Search for the cell housing the specified text and yield its [x, y] center coordinate. 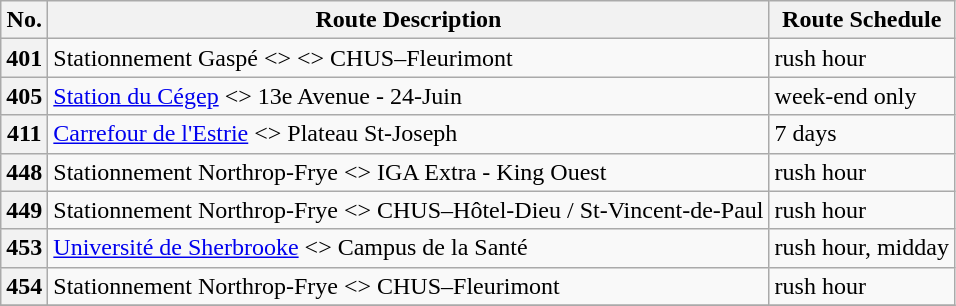
No. [24, 20]
454 [24, 286]
Université de Sherbrooke <> Campus de la Santé [408, 248]
449 [24, 210]
Station du Cégep <> 13e Avenue - 24-Juin [408, 96]
rush hour, midday [862, 248]
Stationnement Northrop-Frye <> CHUS–Hôtel-Dieu / St-Vincent-de-Paul [408, 210]
Carrefour de l'Estrie <> Plateau St-Joseph [408, 134]
448 [24, 172]
Route Description [408, 20]
453 [24, 248]
Route Schedule [862, 20]
405 [24, 96]
411 [24, 134]
401 [24, 58]
Stationnement Gaspé <> <> CHUS–Fleurimont [408, 58]
Stationnement Northrop-Frye <> IGA Extra - King Ouest [408, 172]
Stationnement Northrop-Frye <> CHUS–Fleurimont [408, 286]
7 days [862, 134]
week-end only [862, 96]
